Search for the cell housing the specified text and yield its [x, y] center coordinate. 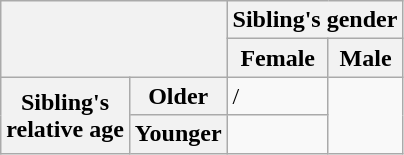
Male [366, 58]
Older [178, 96]
Younger [178, 134]
/ [278, 96]
Sibling'srelative age [66, 115]
Female [278, 58]
Sibling's gender [315, 20]
